Identify which cell holds the provided text, then report its [X, Y] central coordinate. 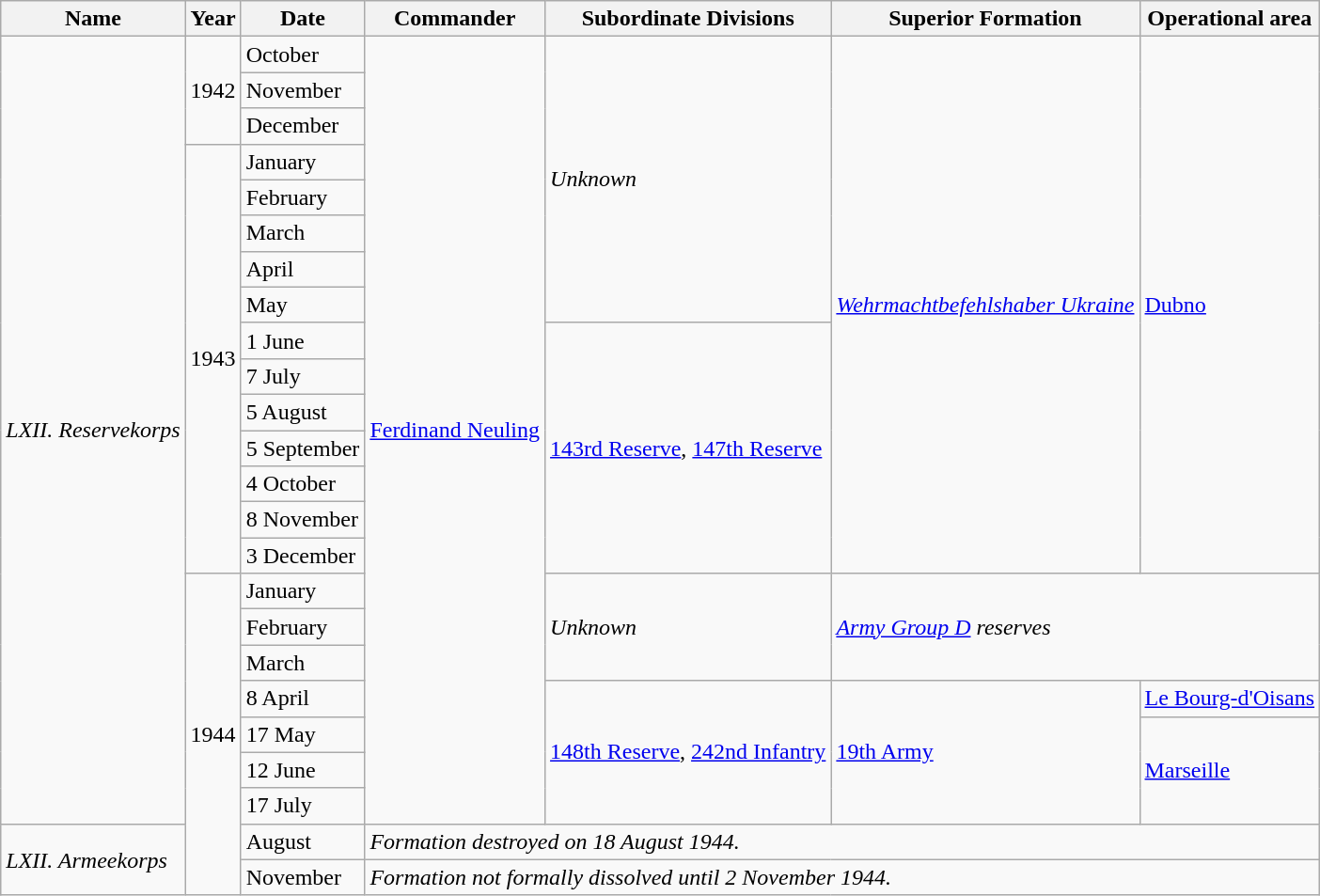
8 November [303, 520]
August [303, 841]
Name [93, 19]
Wehrmachtbefehlshaber Ukraine [985, 305]
LXII. Reservekorps [93, 431]
October [303, 55]
5 August [303, 412]
Army Group D reserves [1076, 627]
Formation not formally dissolved until 2 November 1944. [842, 877]
Year [212, 19]
December [303, 126]
May [303, 305]
7 July [303, 376]
1942 [212, 90]
5 September [303, 448]
Dubno [1230, 305]
Subordinate Divisions [688, 19]
Date [303, 19]
1 June [303, 340]
Ferdinand Neuling [455, 431]
Le Bourg-d'Oisans [1230, 699]
19th Army [985, 752]
148th Reserve, 242nd Infantry [688, 752]
4 October [303, 484]
17 July [303, 806]
8 April [303, 699]
Operational area [1230, 19]
12 June [303, 770]
17 May [303, 734]
April [303, 269]
Marseille [1230, 770]
Superior Formation [985, 19]
LXII. Armeekorps [93, 859]
Commander [455, 19]
1944 [212, 735]
3 December [303, 556]
143rd Reserve, 147th Reserve [688, 448]
Formation destroyed on 18 August 1944. [842, 841]
1943 [212, 359]
